Search for the cell housing the specified text and yield its [x, y] center coordinate. 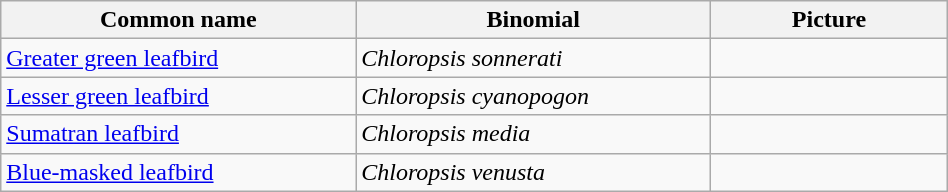
Sumatran leafbird [178, 134]
Binomial [534, 20]
Chloropsis venusta [534, 172]
Picture [830, 20]
Chloropsis sonnerati [534, 58]
Common name [178, 20]
Greater green leafbird [178, 58]
Lesser green leafbird [178, 96]
Chloropsis cyanopogon [534, 96]
Blue-masked leafbird [178, 172]
Chloropsis media [534, 134]
